Detect which cell encompasses the target text, then output its (X, Y) center coordinate. 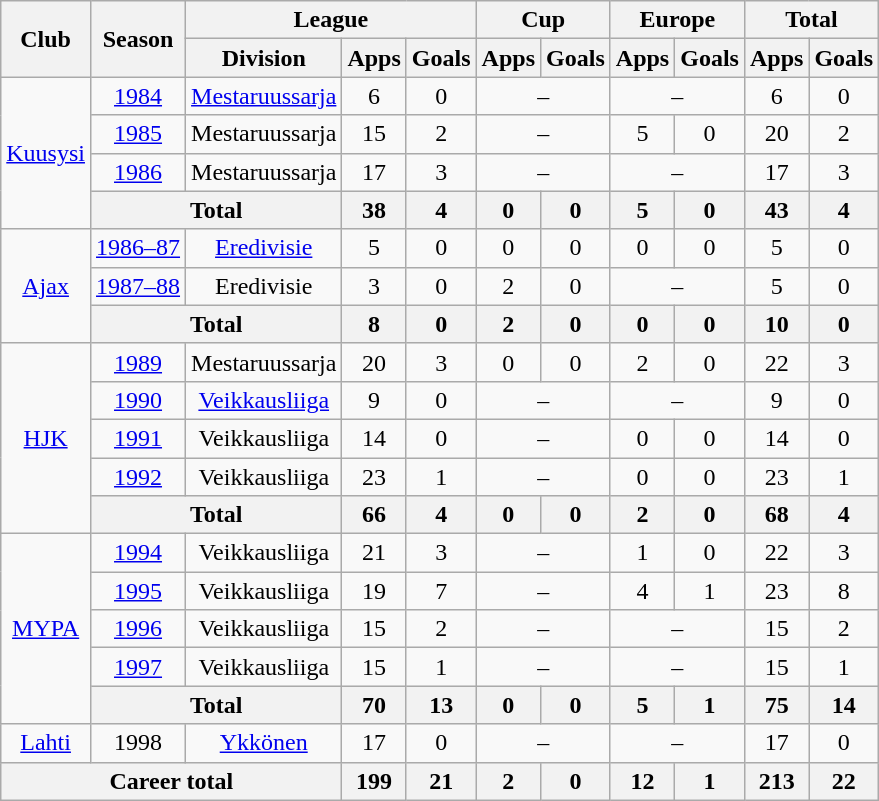
Club (46, 39)
Career total (172, 781)
1997 (138, 667)
Division (264, 58)
1996 (138, 629)
1985 (138, 134)
1984 (138, 96)
213 (776, 781)
MYPA (46, 629)
1991 (138, 438)
10 (776, 324)
12 (642, 781)
HJK (46, 438)
Season (138, 39)
1986 (138, 172)
League (332, 20)
Ajax (46, 286)
1986–87 (138, 248)
70 (374, 705)
Kuusysi (46, 153)
1989 (138, 362)
Cup (543, 20)
1987–88 (138, 286)
19 (374, 591)
Ykkönen (264, 743)
1990 (138, 400)
43 (776, 210)
1994 (138, 553)
Lahti (46, 743)
7 (441, 591)
1992 (138, 477)
68 (776, 515)
199 (374, 781)
1995 (138, 591)
75 (776, 705)
1998 (138, 743)
66 (374, 515)
13 (441, 705)
Europe (677, 20)
38 (374, 210)
